Search for the cell housing the specified text and yield its (X, Y) center coordinate. 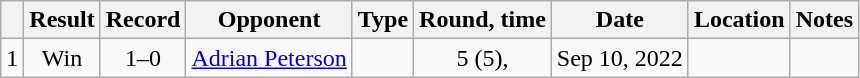
Type (382, 20)
5 (5), (483, 58)
1 (12, 58)
Location (739, 20)
Sep 10, 2022 (620, 58)
Date (620, 20)
Result (62, 20)
1–0 (143, 58)
Round, time (483, 20)
Win (62, 58)
Notes (824, 20)
Adrian Peterson (269, 58)
Record (143, 20)
Opponent (269, 20)
